Output the (X, Y) coordinate of the center of the cell containing the given text.  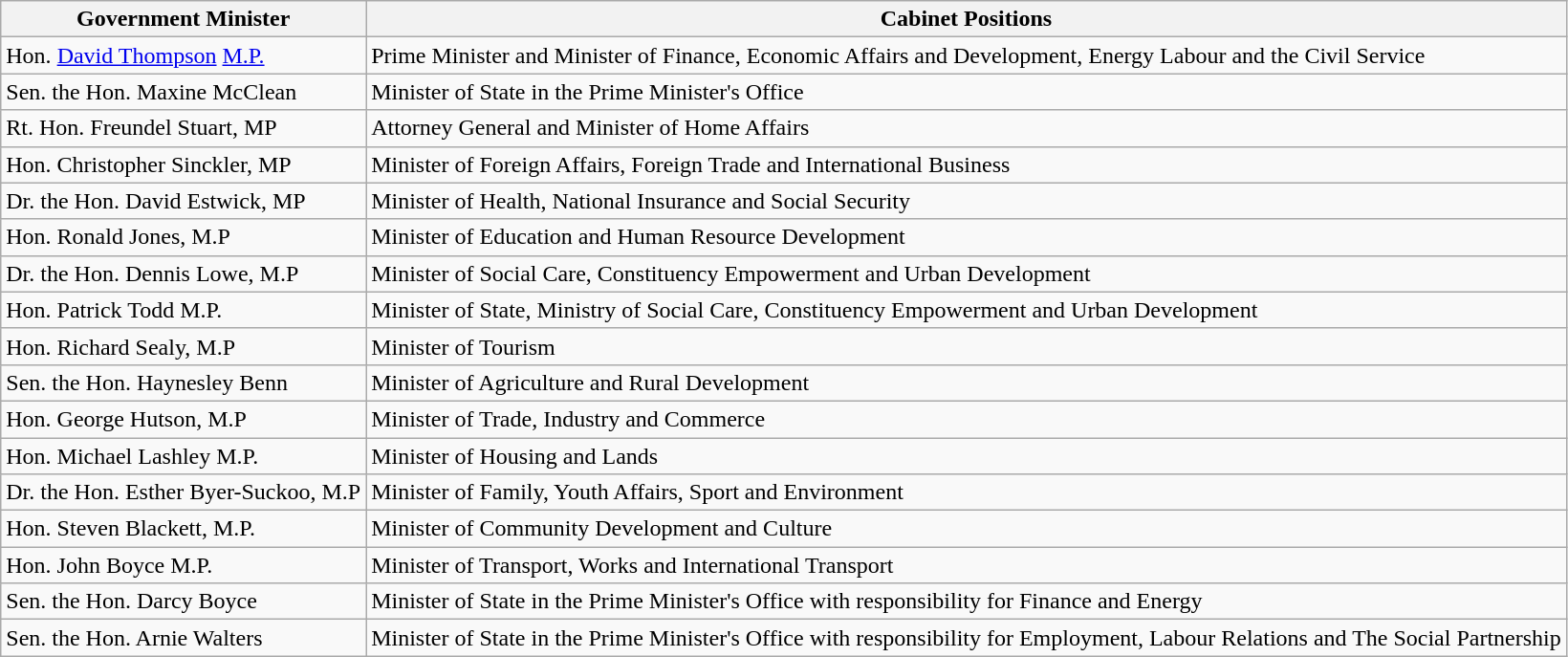
Hon. David Thompson M.P. (184, 55)
Hon. Ronald Jones, M.P (184, 237)
Prime Minister and Minister of Finance, Economic Affairs and Development, Energy Labour and the Civil Service (967, 55)
Sen. the Hon. Arnie Walters (184, 638)
Government Minister (184, 19)
Minister of Agriculture and Rural Development (967, 383)
Sen. the Hon. Darcy Boyce (184, 602)
Minister of State in the Prime Minister's Office (967, 92)
Cabinet Positions (967, 19)
Minister of Education and Human Resource Development (967, 237)
Minister of State, Ministry of Social Care, Constituency Empowerment and Urban Development (967, 310)
Minister of Housing and Lands (967, 456)
Hon. Christopher Sinckler, MP (184, 164)
Minister of Trade, Industry and Commerce (967, 419)
Minister of State in the Prime Minister's Office with responsibility for Employment, Labour Relations and The Social Partnership (967, 638)
Hon. George Hutson, M.P (184, 419)
Dr. the Hon. Dennis Lowe, M.P (184, 274)
Minister of Health, National Insurance and Social Security (967, 201)
Minister of Tourism (967, 346)
Minister of Transport, Works and International Transport (967, 565)
Minister of Family, Youth Affairs, Sport and Environment (967, 493)
Rt. Hon. Freundel Stuart, MP (184, 128)
Hon. Steven Blackett, M.P. (184, 529)
Minister of State in the Prime Minister's Office with responsibility for Finance and Energy (967, 602)
Dr. the Hon. David Estwick, MP (184, 201)
Hon. John Boyce M.P. (184, 565)
Attorney General and Minister of Home Affairs (967, 128)
Hon. Patrick Todd M.P. (184, 310)
Dr. the Hon. Esther Byer-Suckoo, M.P (184, 493)
Minister of Social Care, Constituency Empowerment and Urban Development (967, 274)
Minister of Foreign Affairs, Foreign Trade and International Business (967, 164)
Sen. the Hon. Maxine McClean (184, 92)
Hon. Michael Lashley M.P. (184, 456)
Sen. the Hon. Haynesley Benn (184, 383)
Hon. Richard Sealy, M.P (184, 346)
Minister of Community Development and Culture (967, 529)
